Search for the cell housing the specified text and yield its [X, Y] center coordinate. 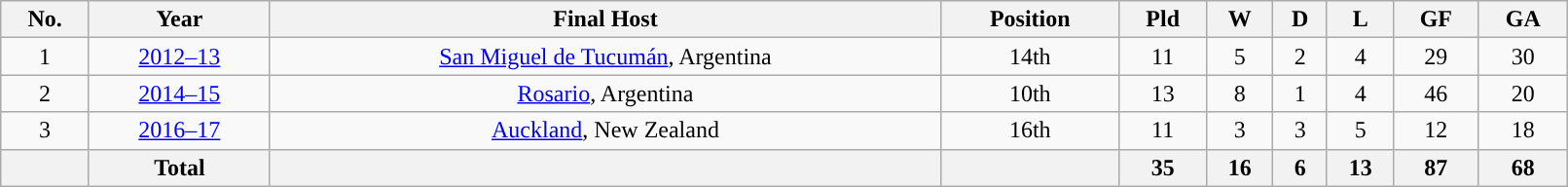
16 [1240, 168]
2014–15 [179, 93]
2016–17 [179, 131]
8 [1240, 93]
Pld [1162, 19]
L [1361, 19]
20 [1523, 93]
14th [1030, 56]
GA [1523, 19]
D [1300, 19]
68 [1523, 168]
W [1240, 19]
San Miguel de Tucumán, Argentina [605, 56]
6 [1300, 168]
87 [1437, 168]
2012–13 [179, 56]
35 [1162, 168]
Total [179, 168]
GF [1437, 19]
29 [1437, 56]
Position [1030, 19]
18 [1523, 131]
Rosario, Argentina [605, 93]
12 [1437, 131]
10th [1030, 93]
No. [45, 19]
30 [1523, 56]
Final Host [605, 19]
46 [1437, 93]
Year [179, 19]
Auckland, New Zealand [605, 131]
16th [1030, 131]
